Pinpoint the cell where the given text exists, returning its [X, Y] midpoint coordinate. 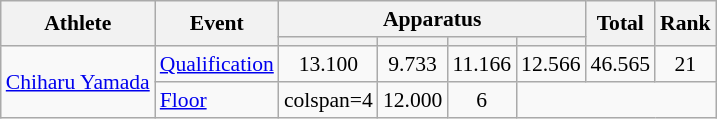
Event [217, 24]
colspan=4 [328, 100]
46.565 [620, 64]
9.733 [412, 64]
21 [686, 64]
Athlete [78, 24]
13.100 [328, 64]
Qualification [217, 64]
12.566 [550, 64]
11.166 [482, 64]
Chiharu Yamada [78, 82]
Apparatus [432, 19]
12.000 [412, 100]
Rank [686, 24]
Floor [217, 100]
Total [620, 24]
6 [482, 100]
